Search for the cell housing the specified text and yield its [X, Y] center coordinate. 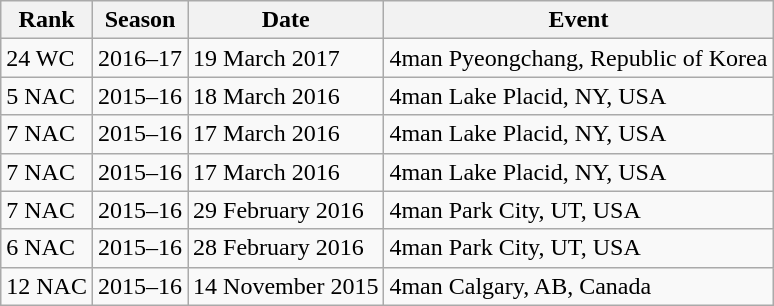
6 NAC [47, 248]
14 November 2015 [286, 286]
19 March 2017 [286, 58]
4man Pyeongchang, Republic of Korea [578, 58]
Season [140, 20]
4man Calgary, AB, Canada [578, 286]
29 February 2016 [286, 210]
18 March 2016 [286, 96]
Rank [47, 20]
Date [286, 20]
24 WC [47, 58]
12 NAC [47, 286]
28 February 2016 [286, 248]
Event [578, 20]
5 NAC [47, 96]
2016–17 [140, 58]
